Extract the [x, y] coordinate from the center of the cell holding the provided text.  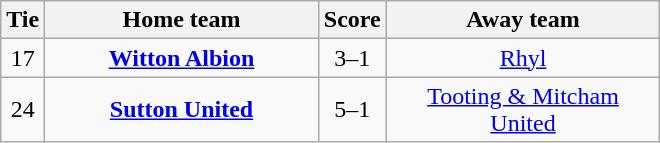
Rhyl [523, 58]
Score [352, 20]
5–1 [352, 110]
Home team [182, 20]
Tie [23, 20]
Sutton United [182, 110]
Away team [523, 20]
Tooting & Mitcham United [523, 110]
3–1 [352, 58]
24 [23, 110]
Witton Albion [182, 58]
17 [23, 58]
